Provide the [x, y] coordinate of the cell's center where the given text is located.  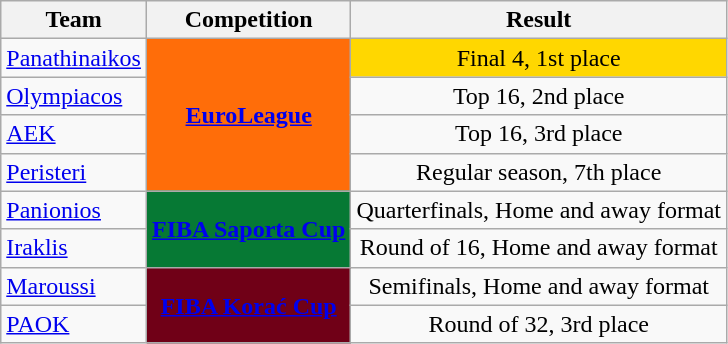
Top 16, 3rd place [539, 134]
Maroussi [74, 286]
Team [74, 20]
Final 4, 1st place [539, 58]
Regular season, 7th place [539, 172]
Semifinals, Home and away format [539, 286]
FIBA Saporta Cup [248, 229]
Competition [248, 20]
Result [539, 20]
Iraklis [74, 248]
Olympiacos [74, 96]
AEK [74, 134]
Quarterfinals, Home and away format [539, 210]
Round of 32, 3rd place [539, 324]
EuroLeague [248, 115]
FIBA Korać Cup [248, 305]
Panathinaikos [74, 58]
Top 16, 2nd place [539, 96]
Round of 16, Home and away format [539, 248]
Peristeri [74, 172]
Panionios [74, 210]
PAOK [74, 324]
